Find where the given text appears and provide that cell's center as [X, Y] coordinate. 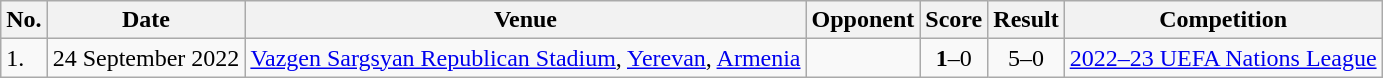
Venue [526, 20]
Date [146, 20]
Competition [1223, 20]
Score [954, 20]
2022–23 UEFA Nations League [1223, 58]
Result [1026, 20]
24 September 2022 [146, 58]
1–0 [954, 58]
No. [24, 20]
1. [24, 58]
5–0 [1026, 58]
Opponent [863, 20]
Vazgen Sargsyan Republican Stadium, Yerevan, Armenia [526, 58]
